Output the [x, y] coordinate of the center of the cell containing the given text.  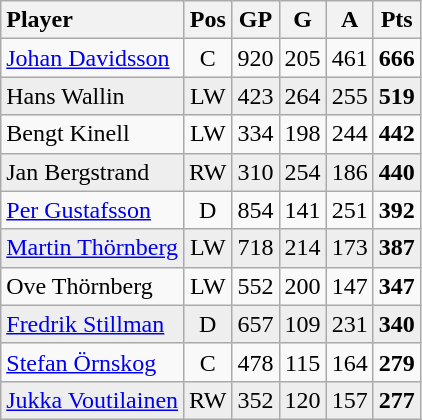
186 [350, 172]
GP [256, 20]
231 [350, 324]
Johan Davidsson [92, 58]
Per Gustafsson [92, 210]
115 [302, 362]
244 [350, 134]
387 [396, 248]
251 [350, 210]
147 [350, 286]
718 [256, 248]
Jukka Voutilainen [92, 400]
552 [256, 286]
Fredrik Stillman [92, 324]
478 [256, 362]
657 [256, 324]
Stefan Örnskog [92, 362]
214 [302, 248]
264 [302, 96]
198 [302, 134]
277 [396, 400]
920 [256, 58]
Pts [396, 20]
423 [256, 96]
519 [396, 96]
442 [396, 134]
279 [396, 362]
A [350, 20]
Hans Wallin [92, 96]
461 [350, 58]
157 [350, 400]
173 [350, 248]
310 [256, 172]
255 [350, 96]
340 [396, 324]
109 [302, 324]
352 [256, 400]
Bengt Kinell [92, 134]
334 [256, 134]
120 [302, 400]
141 [302, 210]
666 [396, 58]
Pos [208, 20]
347 [396, 286]
Martin Thörnberg [92, 248]
854 [256, 210]
Jan Bergstrand [92, 172]
164 [350, 362]
G [302, 20]
Player [92, 20]
392 [396, 210]
205 [302, 58]
200 [302, 286]
Ove Thörnberg [92, 286]
440 [396, 172]
254 [302, 172]
